Locate the cell with the specified text and output its [X, Y] center coordinate. 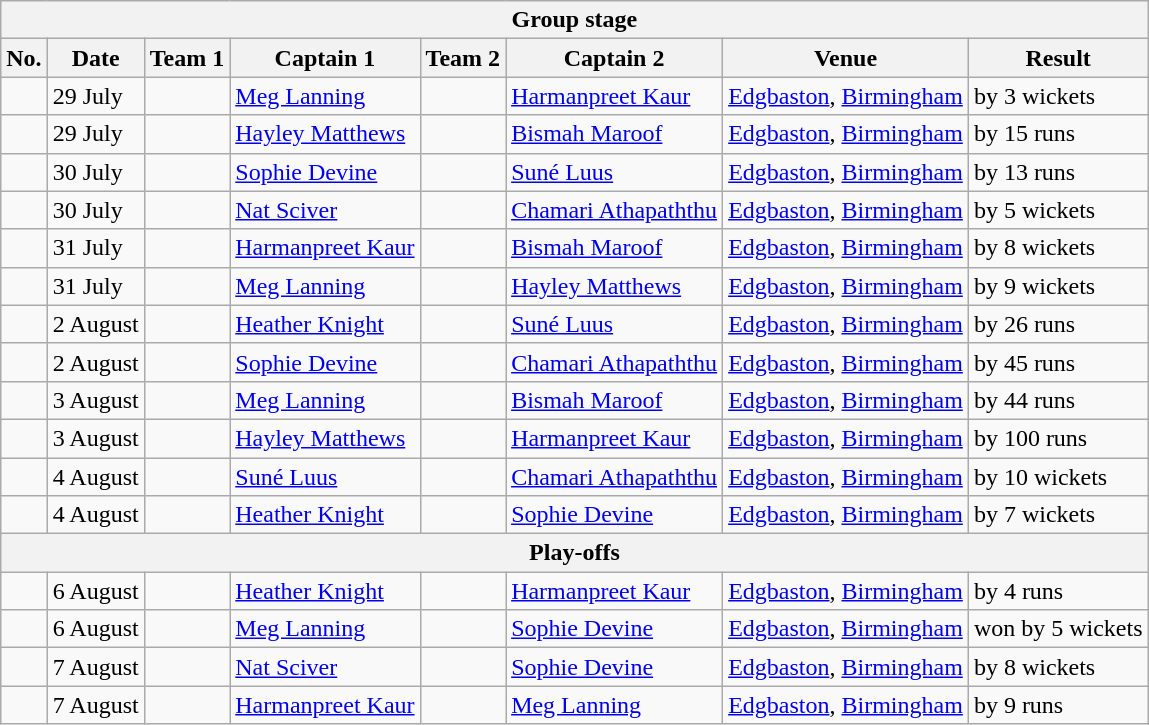
Team 2 [463, 58]
by 26 runs [1058, 324]
Group stage [574, 20]
by 3 wickets [1058, 96]
by 9 runs [1058, 705]
by 44 runs [1058, 400]
by 9 wickets [1058, 286]
Captain 2 [614, 58]
by 100 runs [1058, 438]
by 45 runs [1058, 362]
Play-offs [574, 553]
Date [96, 58]
by 15 runs [1058, 134]
by 5 wickets [1058, 210]
Result [1058, 58]
Team 1 [187, 58]
Captain 1 [325, 58]
won by 5 wickets [1058, 629]
Venue [846, 58]
by 7 wickets [1058, 515]
by 10 wickets [1058, 477]
by 4 runs [1058, 591]
No. [24, 58]
by 13 runs [1058, 172]
